Return the (x, y) coordinate for the center point of the cell that contains the specified text.  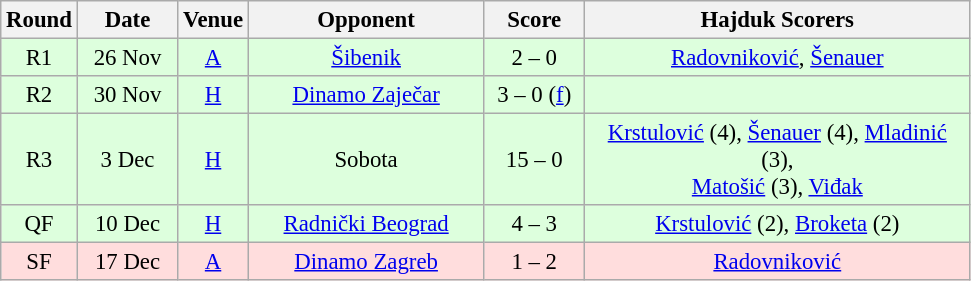
R1 (39, 58)
Krstulović (4), Šenauer (4), Mladinić (3), Matošić (3), Viđak (778, 160)
Hajduk Scorers (778, 20)
3 – 0 (f) (534, 95)
15 – 0 (534, 160)
R2 (39, 95)
Score (534, 20)
10 Dec (128, 224)
QF (39, 224)
Date (128, 20)
Venue (214, 20)
SF (39, 262)
1 – 2 (534, 262)
Opponent (366, 20)
R3 (39, 160)
Radnički Beograd (366, 224)
Radovniković (778, 262)
Sobota (366, 160)
Round (39, 20)
Krstulović (2), Broketa (2) (778, 224)
Dinamo Zagreb (366, 262)
30 Nov (128, 95)
Radovniković, Šenauer (778, 58)
Dinamo Zaječar (366, 95)
3 Dec (128, 160)
17 Dec (128, 262)
2 – 0 (534, 58)
26 Nov (128, 58)
4 – 3 (534, 224)
Šibenik (366, 58)
